Detect which cell encompasses the target text, then output its (x, y) center coordinate. 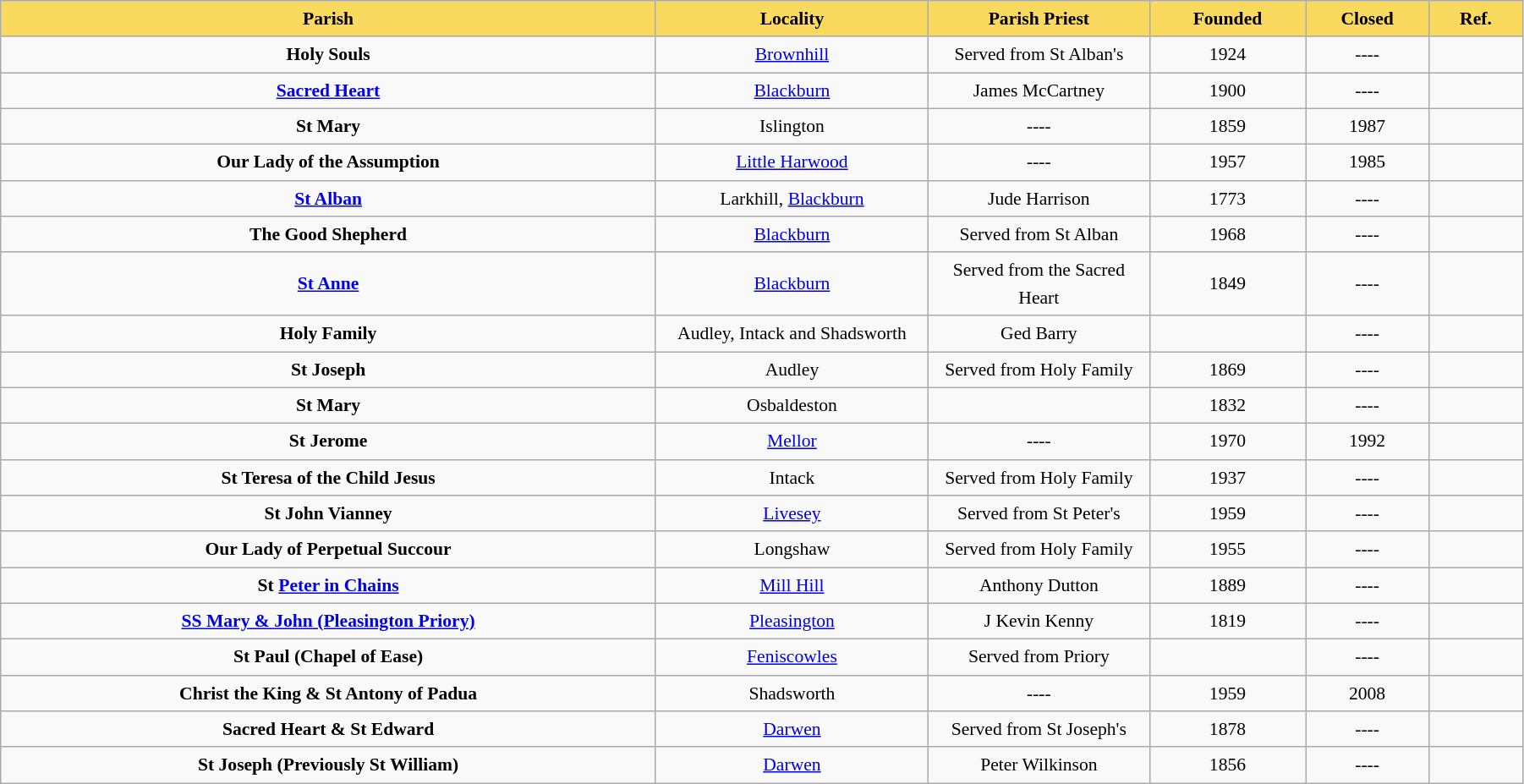
1970 (1227, 441)
Sacred Heart (328, 91)
1985 (1368, 162)
Mill Hill (792, 585)
Audley, Intack and Shadsworth (792, 335)
James McCartney (1039, 91)
Sacred Heart & St Edward (328, 729)
1955 (1227, 550)
1878 (1227, 729)
Parish Priest (1039, 19)
Audley (792, 370)
The Good Shepherd (328, 235)
J Kevin Kenny (1039, 622)
2008 (1368, 694)
Ged Barry (1039, 335)
Closed (1368, 19)
Pleasington (792, 622)
Our Lady of the Assumption (328, 162)
St Joseph (328, 370)
1889 (1227, 585)
St John Vianney (328, 514)
1773 (1227, 200)
Mellor (792, 441)
St Peter in Chains (328, 585)
1937 (1227, 479)
1924 (1227, 56)
1987 (1368, 127)
Ref. (1475, 19)
Intack (792, 479)
St Alban (328, 200)
Served from St Alban's (1039, 56)
Osbaldeston (792, 406)
Anthony Dutton (1039, 585)
1832 (1227, 406)
St Paul (Chapel of Ease) (328, 658)
1819 (1227, 622)
Islington (792, 127)
Our Lady of Perpetual Succour (328, 550)
1859 (1227, 127)
Brownhill (792, 56)
Shadsworth (792, 694)
Served from the Sacred Heart (1039, 284)
Served from Priory (1039, 658)
Little Harwood (792, 162)
Longshaw (792, 550)
Holy Family (328, 335)
Locality (792, 19)
1869 (1227, 370)
Served from St Joseph's (1039, 729)
Served from St Peter's (1039, 514)
1992 (1368, 441)
1849 (1227, 284)
Served from St Alban (1039, 235)
1856 (1227, 766)
St Jerome (328, 441)
Parish (328, 19)
1900 (1227, 91)
St Anne (328, 284)
Jude Harrison (1039, 200)
Feniscowles (792, 658)
Christ the King & St Antony of Padua (328, 694)
Holy Souls (328, 56)
Peter Wilkinson (1039, 766)
Larkhill, Blackburn (792, 200)
SS Mary & John (Pleasington Priory) (328, 622)
St Teresa of the Child Jesus (328, 479)
Livesey (792, 514)
1957 (1227, 162)
1968 (1227, 235)
St Joseph (Previously St William) (328, 766)
Founded (1227, 19)
